From the cell containing the given text, extract its center point as [X, Y] coordinate. 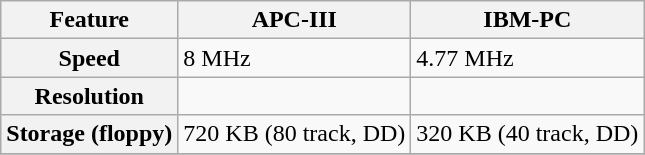
320 KB (40 track, DD) [528, 134]
IBM-PC [528, 20]
Speed [90, 58]
Feature [90, 20]
APC-III [294, 20]
8 MHz [294, 58]
4.77 MHz [528, 58]
Storage (floppy) [90, 134]
Resolution [90, 96]
720 KB (80 track, DD) [294, 134]
